Return [X, Y] of the center of cell containing provided text 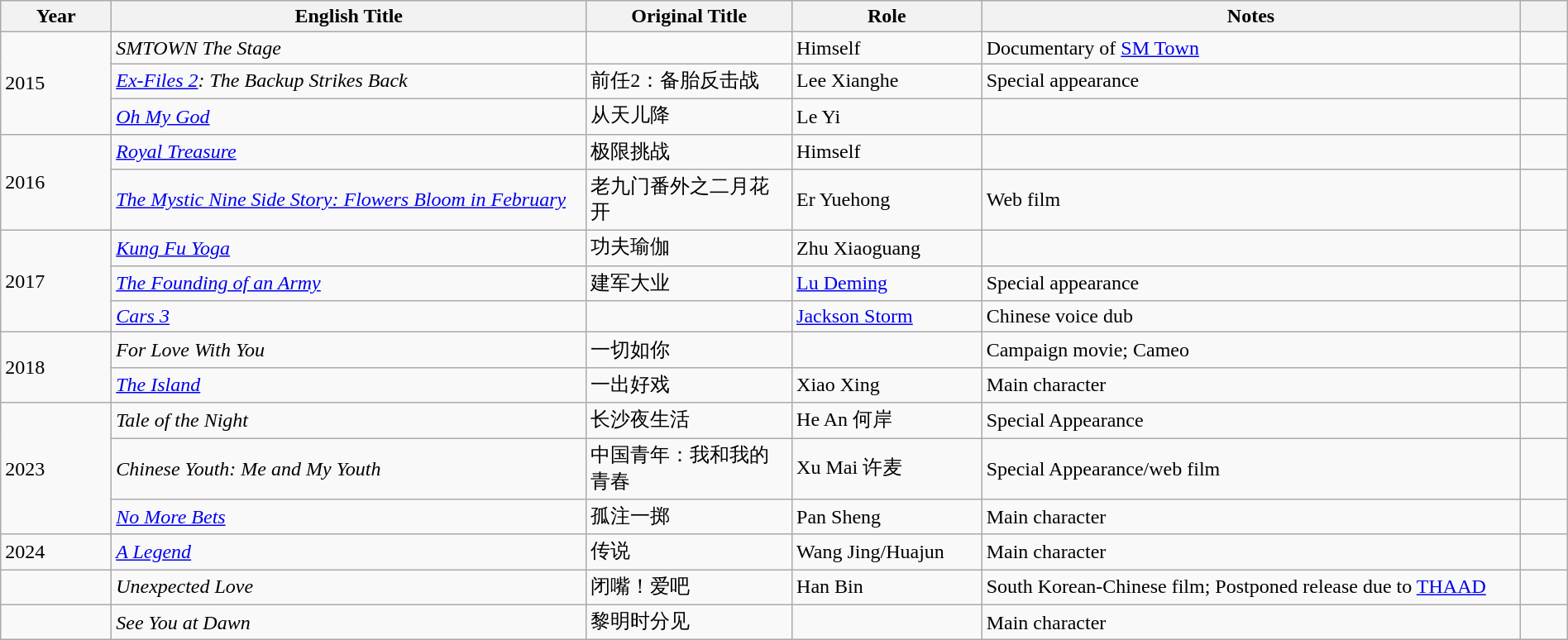
South Korean-Chinese film; Postponed release due to THAAD [1250, 587]
Documentary of SM Town [1250, 48]
Le Yi [887, 116]
2023 [56, 468]
2018 [56, 367]
老九门番外之二月花开 [690, 200]
SMTOWN The Stage [349, 48]
Cars 3 [349, 317]
长沙夜生活 [690, 420]
2024 [56, 552]
Special Appearance/web film [1250, 469]
一出好戏 [690, 385]
Web film [1250, 200]
Original Title [690, 17]
一切如你 [690, 351]
He An 何岸 [887, 420]
Unexpected Love [349, 587]
Oh My God [349, 116]
Kung Fu Yoga [349, 248]
A Legend [349, 552]
Lee Xianghe [887, 81]
Er Yuehong [887, 200]
极限挑战 [690, 152]
从天儿降 [690, 116]
The Founding of an Army [349, 283]
Chinese Youth: Me and My Youth [349, 469]
Zhu Xiaoguang [887, 248]
Xiao Xing [887, 385]
Notes [1250, 17]
For Love With You [349, 351]
中国青年：我和我的青春 [690, 469]
Chinese voice dub [1250, 317]
Year [56, 17]
Jackson Storm [887, 317]
Wang Jing/Huajun [887, 552]
The Island [349, 385]
黎明时分见 [690, 622]
传说 [690, 552]
Role [887, 17]
No More Bets [349, 518]
Royal Treasure [349, 152]
Campaign movie; Cameo [1250, 351]
Lu Deming [887, 283]
建军大业 [690, 283]
Xu Mai 许麦 [887, 469]
2016 [56, 182]
孤注一掷 [690, 518]
English Title [349, 17]
Special Appearance [1250, 420]
前任2：备胎反击战 [690, 81]
The Mystic Nine Side Story: Flowers Bloom in February [349, 200]
Ex-Files 2: The Backup Strikes Back [349, 81]
Tale of the Night [349, 420]
功夫瑜伽 [690, 248]
See You at Dawn [349, 622]
2017 [56, 281]
Pan Sheng [887, 518]
闭嘴！爱吧 [690, 587]
Han Bin [887, 587]
2015 [56, 83]
